Capture the cell that displays the provided text and extract its (X, Y) central coordinate. 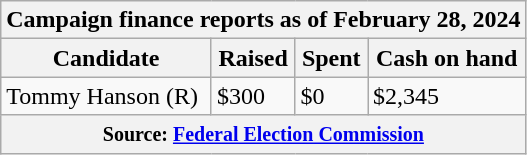
$2,345 (448, 96)
Cash on hand (448, 58)
Spent (331, 58)
Tommy Hanson (R) (106, 96)
$300 (253, 96)
$0 (331, 96)
Source: Federal Election Commission (264, 134)
Raised (253, 58)
Candidate (106, 58)
Campaign finance reports as of February 28, 2024 (264, 20)
